From the cell containing the given text, extract its center point as [X, Y] coordinate. 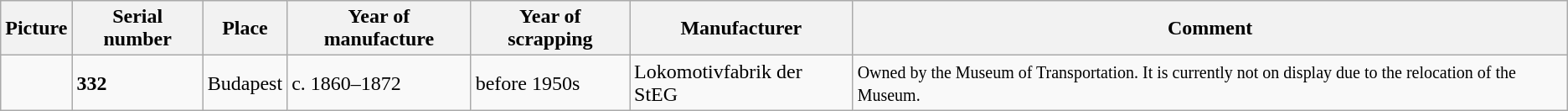
Year of scrapping [549, 29]
Comment [1210, 29]
Owned by the Museum of Transportation. It is currently not on display due to the relocation of the Museum. [1210, 82]
Year of manufacture [379, 29]
c. 1860–1872 [379, 82]
Lokomotivfabrik der StEG [742, 82]
Picture [37, 29]
before 1950s [549, 82]
Serial number [137, 29]
Place [245, 29]
Budapest [245, 82]
332 [137, 82]
Manufacturer [742, 29]
